Output the (X, Y) coordinate of the center of the cell containing the given text.  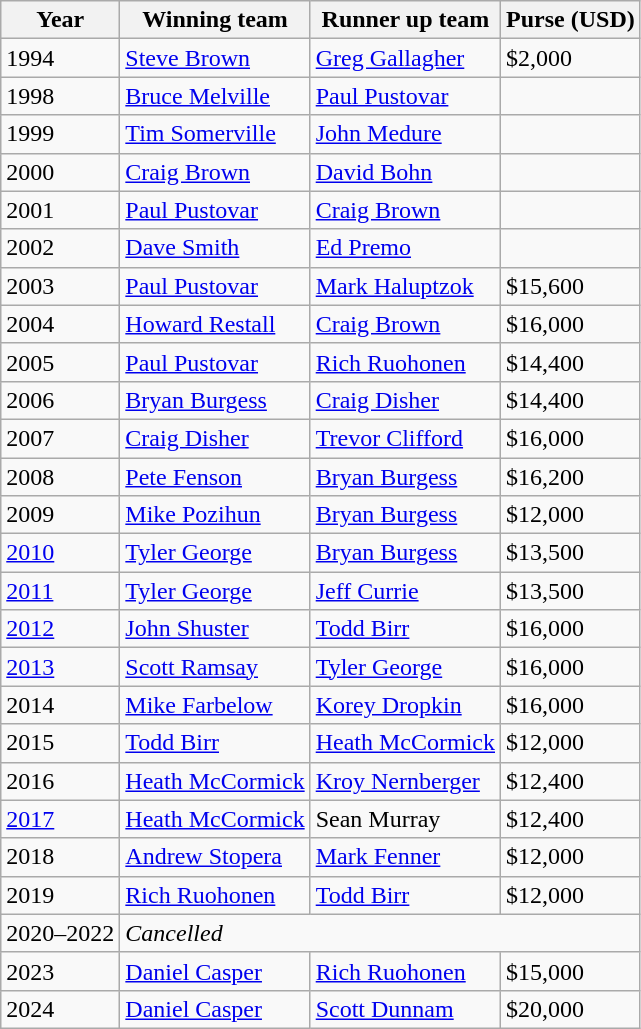
David Bohn (405, 172)
2019 (60, 895)
John Medure (405, 134)
Dave Smith (215, 248)
Tim Somerville (215, 134)
2012 (60, 629)
2016 (60, 781)
Trevor Clifford (405, 438)
Andrew Stopera (215, 857)
2018 (60, 857)
$2,000 (571, 58)
Mark Haluptzok (405, 286)
2015 (60, 743)
Kroy Nernberger (405, 781)
Greg Gallagher (405, 58)
2008 (60, 477)
2005 (60, 362)
Jeff Currie (405, 591)
Purse (USD) (571, 20)
2003 (60, 286)
Scott Ramsay (215, 667)
2014 (60, 705)
2013 (60, 667)
2024 (60, 1009)
2011 (60, 591)
2010 (60, 553)
$15,000 (571, 971)
1999 (60, 134)
2006 (60, 400)
2017 (60, 819)
$15,600 (571, 286)
Steve Brown (215, 58)
2000 (60, 172)
Year (60, 20)
2023 (60, 971)
2020–2022 (60, 933)
Scott Dunnam (405, 1009)
Cancelled (380, 933)
Pete Fenson (215, 477)
1994 (60, 58)
1998 (60, 96)
Mike Farbelow (215, 705)
Korey Dropkin (405, 705)
2009 (60, 515)
2004 (60, 324)
Runner up team (405, 20)
2002 (60, 248)
Bruce Melville (215, 96)
$20,000 (571, 1009)
Mike Pozihun (215, 515)
Howard Restall (215, 324)
John Shuster (215, 629)
2001 (60, 210)
Mark Fenner (405, 857)
$16,200 (571, 477)
Ed Premo (405, 248)
Winning team (215, 20)
2007 (60, 438)
Sean Murray (405, 819)
